Return the [X, Y] coordinate for the center point of the cell that contains the specified text.  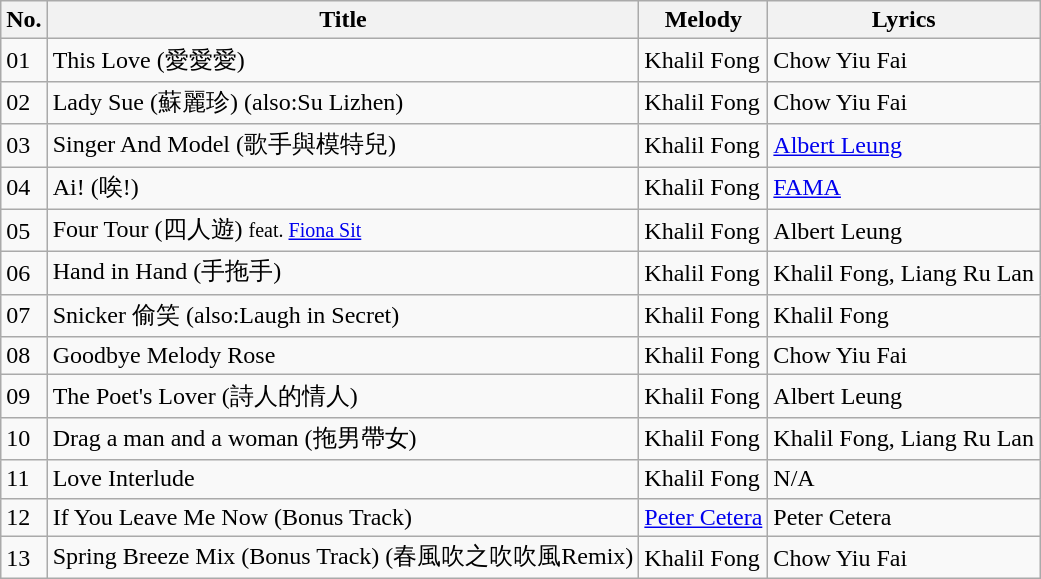
If You Leave Me Now (Bonus Track) [343, 517]
10 [24, 438]
Hand in Hand (手拖手) [343, 274]
Four Tour (四人遊) feat. Fiona Sit [343, 230]
Melody [704, 20]
This Love (愛愛愛) [343, 60]
07 [24, 316]
Ai! (唉!) [343, 188]
04 [24, 188]
Lyrics [904, 20]
03 [24, 146]
Lady Sue (蘇麗珍) (also:Su Lizhen) [343, 102]
11 [24, 479]
09 [24, 396]
05 [24, 230]
01 [24, 60]
FAMA [904, 188]
13 [24, 558]
Love Interlude [343, 479]
Spring Breeze Mix (Bonus Track) (春風吹之吹吹風Remix) [343, 558]
Singer And Model (歌手與模特兒) [343, 146]
The Poet's Lover (詩人的情人) [343, 396]
08 [24, 356]
12 [24, 517]
Snicker 偷笑 (also:Laugh in Secret) [343, 316]
06 [24, 274]
02 [24, 102]
Goodbye Melody Rose [343, 356]
Drag a man and a woman (拖男帶女) [343, 438]
No. [24, 20]
N/A [904, 479]
Title [343, 20]
